Return the [x, y] coordinate for the center point of the cell that contains the specified text.  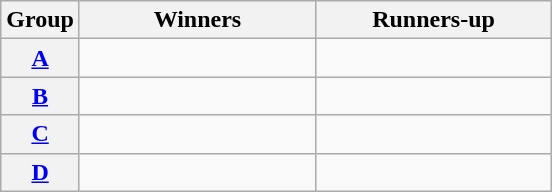
Group [40, 20]
D [40, 172]
C [40, 134]
Winners [197, 20]
B [40, 96]
A [40, 58]
Runners-up [433, 20]
